For the text-containing cell, return its midpoint in (X, Y) coordinate format. 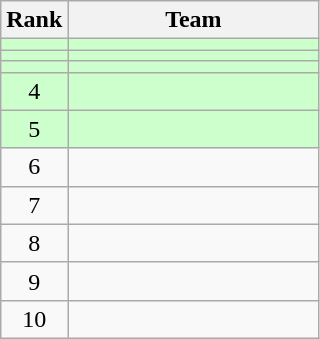
9 (34, 281)
10 (34, 319)
Team (194, 20)
Rank (34, 20)
7 (34, 205)
5 (34, 129)
8 (34, 243)
6 (34, 167)
4 (34, 91)
